Provide the (x, y) coordinate of the cell's center where the given text is located.  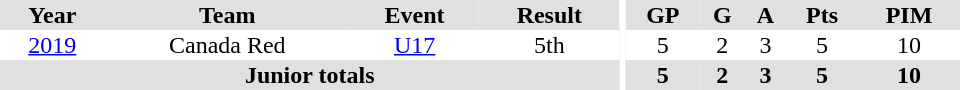
U17 (414, 45)
GP (664, 15)
Event (414, 15)
Team (228, 15)
Canada Red (228, 45)
G (722, 15)
Result (549, 15)
Junior totals (310, 75)
5th (549, 45)
2019 (52, 45)
A (766, 15)
Year (52, 15)
Pts (822, 15)
PIM (909, 15)
